Identify which cell holds the provided text, then report its [X, Y] central coordinate. 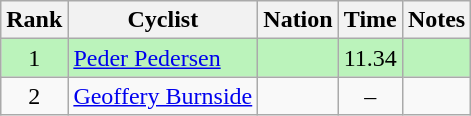
11.34 [370, 58]
2 [34, 96]
1 [34, 58]
– [370, 96]
Nation [298, 20]
Peder Pedersen [163, 58]
Notes [436, 20]
Geoffery Burnside [163, 96]
Time [370, 20]
Cyclist [163, 20]
Rank [34, 20]
